Return [x, y] of the center of cell containing provided text 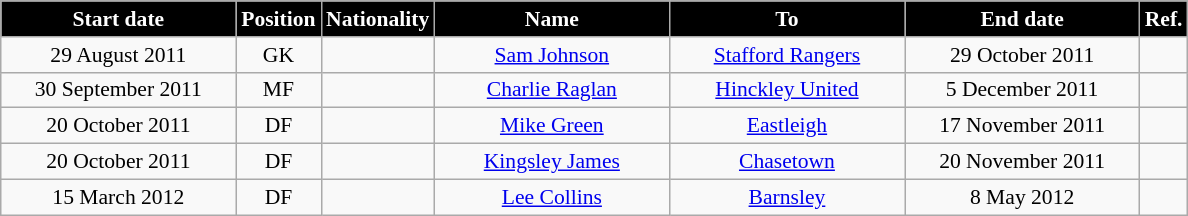
Ref. [1164, 19]
5 December 2011 [1022, 90]
Kingsley James [552, 162]
Stafford Rangers [786, 55]
Position [278, 19]
MF [278, 90]
15 March 2012 [118, 197]
17 November 2011 [1022, 126]
8 May 2012 [1022, 197]
29 August 2011 [118, 55]
Charlie Raglan [552, 90]
29 October 2011 [1022, 55]
GK [278, 55]
To [786, 19]
Start date [118, 19]
Sam Johnson [552, 55]
Mike Green [552, 126]
Chasetown [786, 162]
Lee Collins [552, 197]
20 November 2011 [1022, 162]
Nationality [378, 19]
Eastleigh [786, 126]
30 September 2011 [118, 90]
End date [1022, 19]
Hinckley United [786, 90]
Name [552, 19]
Barnsley [786, 197]
